From the cell containing the given text, extract its center point as (x, y) coordinate. 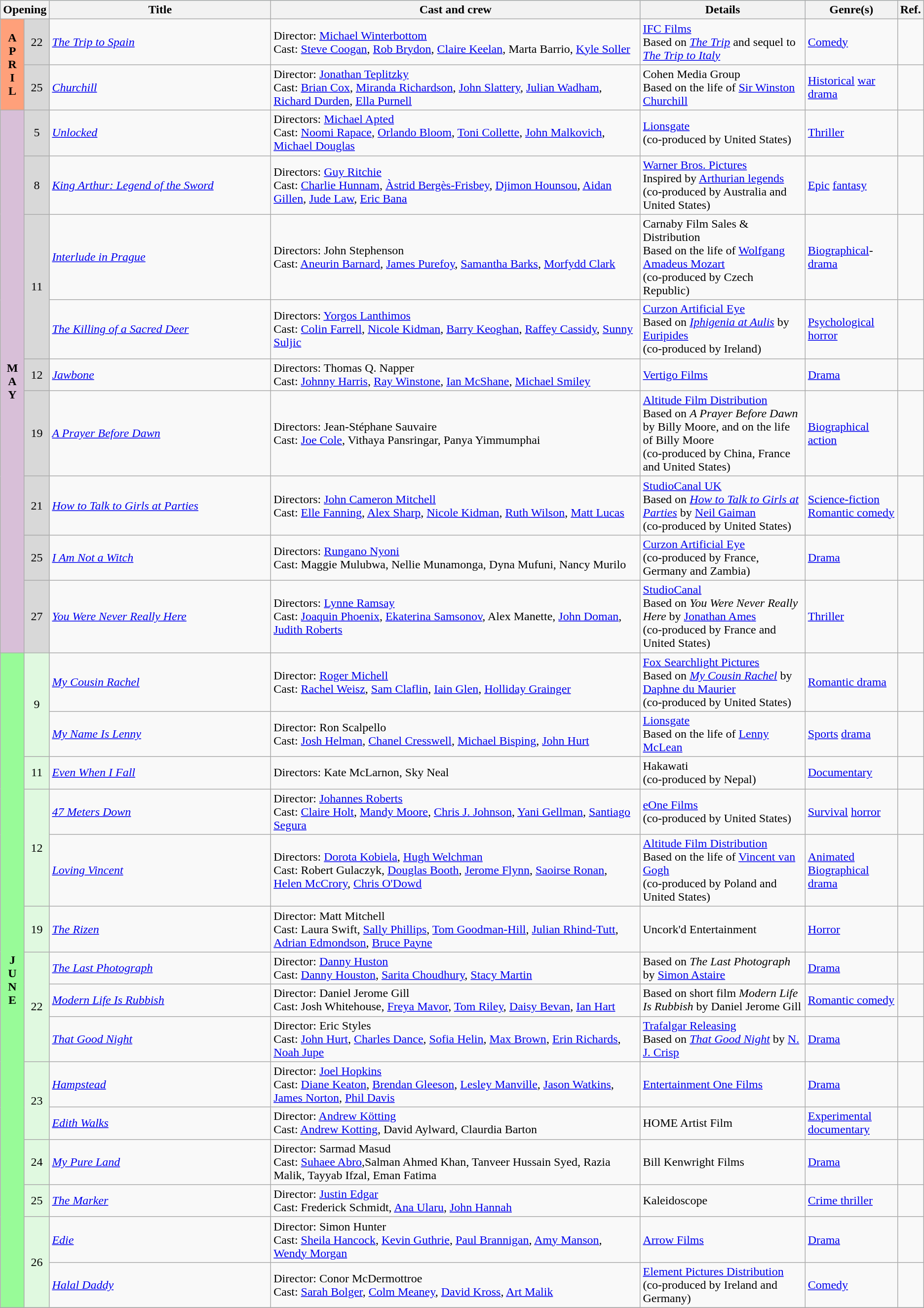
Hakawati (co-produced by Nepal) (723, 773)
Director: Simon Hunter Cast: Sheila Hancock, Kevin Guthrie, Paul Brannigan, Amy Manson, Wendy Morgan (456, 1239)
Experimental documentary (851, 1123)
Directors: Yorgos Lanthimos Cast: Colin Farrell, Nicole Kidman, Barry Keoghan, Raffey Cassidy, Sunny Suljic (456, 329)
JUNE (13, 981)
Directors: Lynne Ramsay Cast: Joaquin Phoenix, Ekaterina Samsonov, Alex Manette, John Doman, Judith Roberts (456, 616)
Churchill (160, 87)
Curzon Artificial Eye (co-produced by France, Germany and Zambia) (723, 557)
Entertainment One Films (723, 1084)
5 (37, 133)
21 (37, 506)
Director: Conor McDermottroe Cast: Sarah Bolger, Colm Meaney, David Kross, Art Malik (456, 1285)
Cast and crew (456, 10)
Based on short film Modern Life Is Rubbish by Daniel Jerome Gill (723, 1000)
APRIL (13, 65)
The Last Photograph (160, 968)
StudioCanal Based on You Were Never Really Here by Jonathan Ames (co-produced by France and United States) (723, 616)
Modern Life Is Rubbish (160, 1000)
Genre(s) (851, 10)
26 (37, 1262)
Cohen Media Group Based on the life of Sir Winston Churchill (723, 87)
Directors: John Cameron Mitchell Cast: Elle Fanning, Alex Sharp, Nicole Kidman, Ruth Wilson, Matt Lucas (456, 506)
Directors: Kate McLarnon, Sky Neal (456, 773)
Element Pictures Distribution (co-produced by Ireland and Germany) (723, 1285)
HOME Artist Film (723, 1123)
23 (37, 1100)
Ref. (910, 10)
Director: Danny Huston Cast: Danny Houston, Sarita Choudhury, Stacy Martin (456, 968)
Documentary (851, 773)
Psychological horror (851, 329)
Director: Michael Winterbottom Cast: Steve Coogan, Rob Brydon, Claire Keelan, Marta Barrio, Kyle Soller (456, 42)
Halal Daddy (160, 1285)
Based on The Last Photograph by Simon Astaire (723, 968)
8 (37, 185)
King Arthur: Legend of the Sword (160, 185)
Unlocked (160, 133)
Directors: Rungano Nyoni Cast: Maggie Mulubwa, Nellie Munamonga, Dyna Mufuni, Nancy Murilo (456, 557)
Directors: Jean-Stéphane Sauvaire Cast: Joe Cole, Vithaya Pansringar, Panya Yimmumphai (456, 434)
Animated Biographical drama (851, 871)
You Were Never Really Here (160, 616)
Curzon Artificial Eye Based on Iphigenia at Aulis by Euripides (co-produced by Ireland) (723, 329)
Even When I Fall (160, 773)
27 (37, 616)
Title (160, 10)
The Marker (160, 1201)
Survival horror (851, 812)
MAY (13, 381)
Bill Kenwright Films (723, 1162)
StudioCanal UK Based on How to Talk to Girls at Parties by Neil Gaiman (co-produced by United States) (723, 506)
Directors: Michael Apted Cast: Noomi Rapace, Orlando Bloom, Toni Collette, John Malkovich, Michael Douglas (456, 133)
Science-fiction Romantic comedy (851, 506)
Kaleidoscope (723, 1201)
That Good Night (160, 1039)
Director: Daniel Jerome Gill Cast: Josh Whitehouse, Freya Mavor, Tom Riley, Daisy Bevan, Ian Hart (456, 1000)
9 (37, 705)
My Cousin Rachel (160, 682)
Director: Justin Edgar Cast: Frederick Schmidt, Ana Ularu, John Hannah (456, 1201)
Director: Johannes Roberts Cast: Claire Holt, Mandy Moore, Chris J. Johnson, Yani Gellman, Santiago Segura (456, 812)
Directors: Dorota Kobiela, Hugh Welchman Cast: Robert Gulaczyk, Douglas Booth, Jerome Flynn, Saoirse Ronan, Helen McCrory, Chris O'Dowd (456, 871)
Directors: John Stephenson Cast: Aneurin Barnard, James Purefoy, Samantha Barks, Morfydd Clark (456, 257)
Hampstead (160, 1084)
Trafalgar Releasing Based on That Good Night by N. J. Crisp (723, 1039)
Director: Ron Scalpello Cast: Josh Helman, Chanel Cresswell, Michael Bisping, John Hurt (456, 734)
Carnaby Film Sales & Distribution Based on the life of Wolfgang Amadeus Mozart (co-produced by Czech Republic) (723, 257)
24 (37, 1162)
Director: Jonathan Teplitzky Cast: Brian Cox, Miranda Richardson, John Slattery, Julian Wadham, Richard Durden, Ella Purnell (456, 87)
Lionsgate Based on the life of Lenny McLean (723, 734)
Interlude in Prague (160, 257)
Edith Walks (160, 1123)
Edie (160, 1239)
Loving Vincent (160, 871)
Vertigo Films (723, 374)
Crime thriller (851, 1201)
Jawbone (160, 374)
eOne Films (co-produced by United States) (723, 812)
Director: Joel Hopkins Cast: Diane Keaton, Brendan Gleeson, Lesley Manville, Jason Watkins, James Norton, Phil Davis (456, 1084)
Directors: Guy Ritchie Cast: Charlie Hunnam, Àstrid Bergès-Frisbey, Djimon Hounsou, Aidan Gillen, Jude Law, Eric Bana (456, 185)
Lionsgate (co-produced by United States) (723, 133)
Director: Sarmad Masud Cast: Suhaee Abro,Salman Ahmed Khan, Tanveer Hussain Syed, Razia Malik, Tayyab Ifzal, Eman Fatima (456, 1162)
Historical war drama (851, 87)
My Name Is Lenny (160, 734)
Director: Roger Michell Cast: Rachel Weisz, Sam Claflin, Iain Glen, Holliday Grainger (456, 682)
The Killing of a Sacred Deer (160, 329)
Romantic drama (851, 682)
Biographical-drama (851, 257)
Details (723, 10)
Uncork'd Entertainment (723, 929)
Directors: Thomas Q. Napper Cast: Johnny Harris, Ray Winstone, Ian McShane, Michael Smiley (456, 374)
I Am Not a Witch (160, 557)
Director: Matt Mitchell Cast: Laura Swift, Sally Phillips, Tom Goodman-Hill, Julian Rhind-Tutt, Adrian Edmondson, Bruce Payne (456, 929)
Warner Bros. Pictures Inspired by Arthurian legends (co-produced by Australia and United States) (723, 185)
47 Meters Down (160, 812)
The Trip to Spain (160, 42)
Director: Andrew Kötting Cast: Andrew Kotting, David Aylward, Claurdia Barton (456, 1123)
Director: Eric Styles Cast: John Hurt, Charles Dance, Sofia Helin, Max Brown, Erin Richards, Noah Jupe (456, 1039)
The Rizen (160, 929)
Altitude Film Distribution Based on the life of Vincent van Gogh (co-produced by Poland and United States) (723, 871)
Epic fantasy (851, 185)
IFC Films Based on The Trip and sequel to The Trip to Italy (723, 42)
A Prayer Before Dawn (160, 434)
My Pure Land (160, 1162)
How to Talk to Girls at Parties (160, 506)
Opening (25, 10)
Romantic comedy (851, 1000)
Sports drama (851, 734)
Fox Searchlight Pictures Based on My Cousin Rachel by Daphne du Maurier (co-produced by United States) (723, 682)
Arrow Films (723, 1239)
Horror (851, 929)
Biographical action (851, 434)
